From the cell containing the given text, extract its center point as [x, y] coordinate. 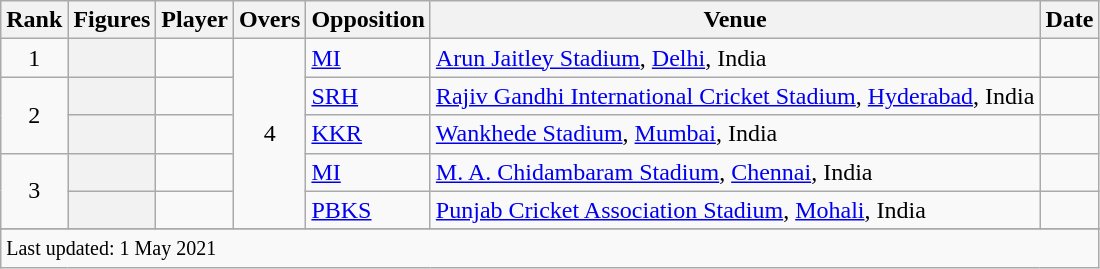
SRH [368, 96]
Wankhede Stadium, Mumbai, India [735, 134]
Last updated: 1 May 2021 [550, 248]
PBKS [368, 210]
M. A. Chidambaram Stadium, Chennai, India [735, 172]
Arun Jaitley Stadium, Delhi, India [735, 58]
1 [34, 58]
Date [1070, 20]
Rank [34, 20]
3 [34, 191]
Punjab Cricket Association Stadium, Mohali, India [735, 210]
4 [270, 134]
Opposition [368, 20]
KKR [368, 134]
Overs [270, 20]
Player [195, 20]
Rajiv Gandhi International Cricket Stadium, Hyderabad, India [735, 96]
Venue [735, 20]
2 [34, 115]
Figures [112, 20]
